Extract the [x, y] coordinate from the center of the cell holding the provided text.  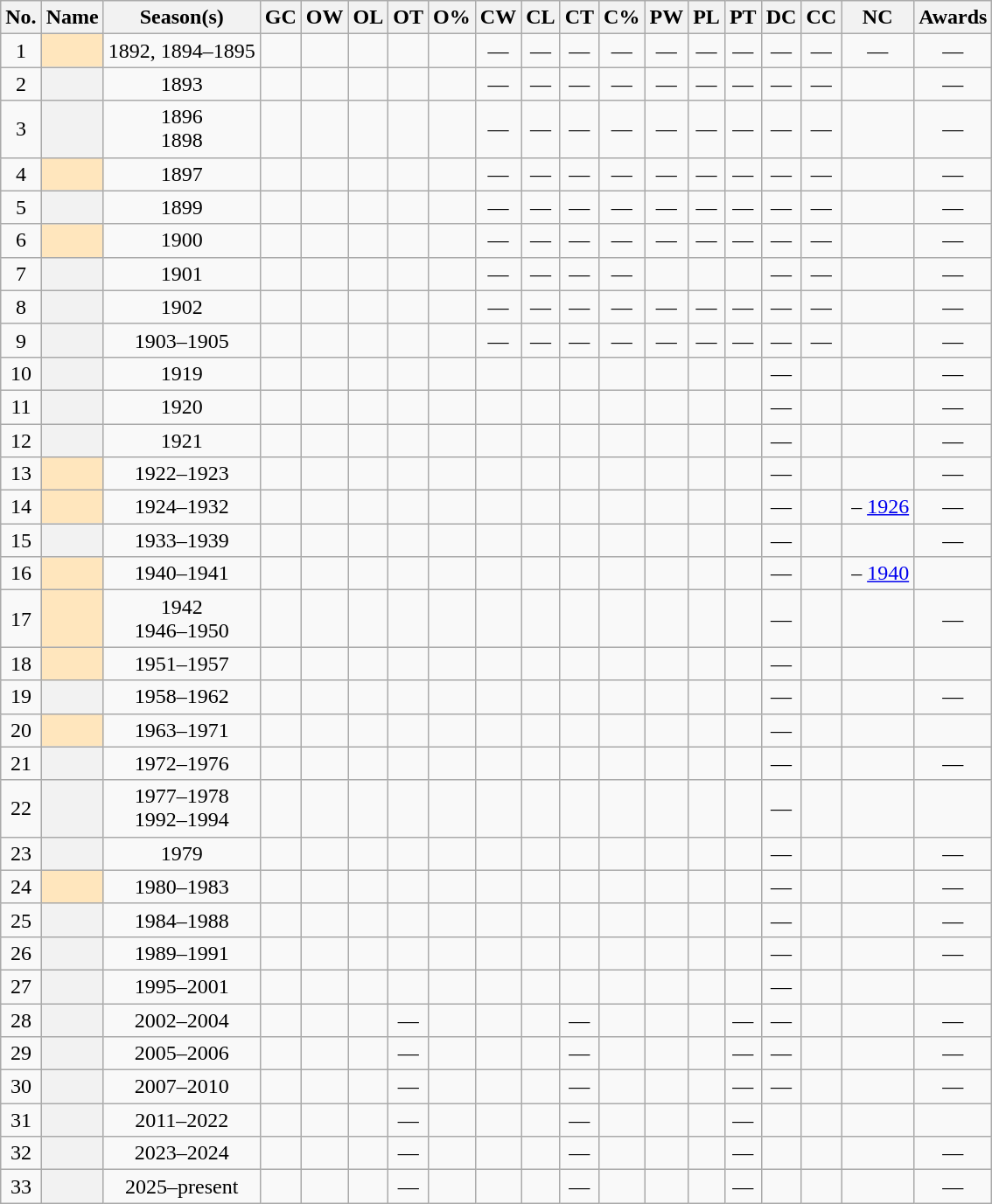
9 [21, 340]
8 [21, 307]
OL [368, 17]
2011–2022 [182, 1120]
30 [21, 1087]
1989–1991 [182, 953]
1892, 1894–1895 [182, 51]
2005–2006 [182, 1054]
1972–1976 [182, 763]
1980–1983 [182, 887]
17 [21, 619]
13 [21, 474]
2023–2024 [182, 1153]
26 [21, 953]
1893 [182, 84]
28 [21, 1020]
20 [21, 730]
1899 [182, 207]
PW [667, 17]
No. [21, 17]
DC [781, 17]
OW [325, 17]
5 [21, 207]
1897 [182, 174]
OT [409, 17]
1 [21, 51]
Awards [954, 17]
22 [21, 808]
12 [21, 440]
1963–1971 [182, 730]
CL [541, 17]
7 [21, 274]
1958–1962 [182, 697]
2007–2010 [182, 1087]
10 [21, 373]
– 1926 [878, 507]
1924–1932 [182, 507]
21 [21, 763]
1995–2001 [182, 986]
31 [21, 1120]
1940–1941 [182, 574]
Name [72, 17]
19 [21, 697]
33 [21, 1187]
NC [878, 17]
1951–1957 [182, 664]
6 [21, 240]
24 [21, 887]
1903–1905 [182, 340]
14 [21, 507]
GC [280, 17]
1984–1988 [182, 920]
19421946–1950 [182, 619]
18961898 [182, 129]
PL [707, 17]
32 [21, 1153]
1900 [182, 240]
1920 [182, 407]
C% [622, 17]
15 [21, 540]
CW [498, 17]
1922–1923 [182, 474]
O% [452, 17]
1902 [182, 307]
1919 [182, 373]
PT [743, 17]
23 [21, 853]
25 [21, 920]
– 1940 [878, 574]
3 [21, 129]
29 [21, 1054]
CT [579, 17]
1979 [182, 853]
2 [21, 84]
1901 [182, 274]
18 [21, 664]
CC [821, 17]
27 [21, 986]
1921 [182, 440]
1977–19781992–1994 [182, 808]
Season(s) [182, 17]
2002–2004 [182, 1020]
1933–1939 [182, 540]
2025–present [182, 1187]
4 [21, 174]
11 [21, 407]
16 [21, 574]
